Identify which cell holds the provided text, then report its [x, y] central coordinate. 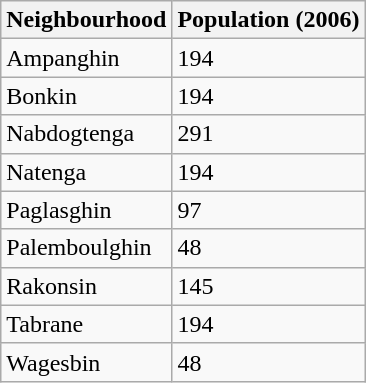
Natenga [86, 172]
Neighbourhood [86, 20]
Palemboulghin [86, 248]
Population (2006) [268, 20]
145 [268, 286]
Rakonsin [86, 286]
Ampanghin [86, 58]
97 [268, 210]
291 [268, 134]
Paglasghin [86, 210]
Nabdogtenga [86, 134]
Wagesbin [86, 362]
Bonkin [86, 96]
Tabrane [86, 324]
